Detect which cell encompasses the target text, then output its (x, y) center coordinate. 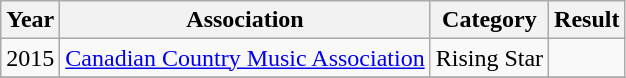
Canadian Country Music Association (245, 58)
Rising Star (489, 58)
Association (245, 20)
Result (587, 20)
Year (30, 20)
2015 (30, 58)
Category (489, 20)
